Locate the cell with the specified text and output its [X, Y] center coordinate. 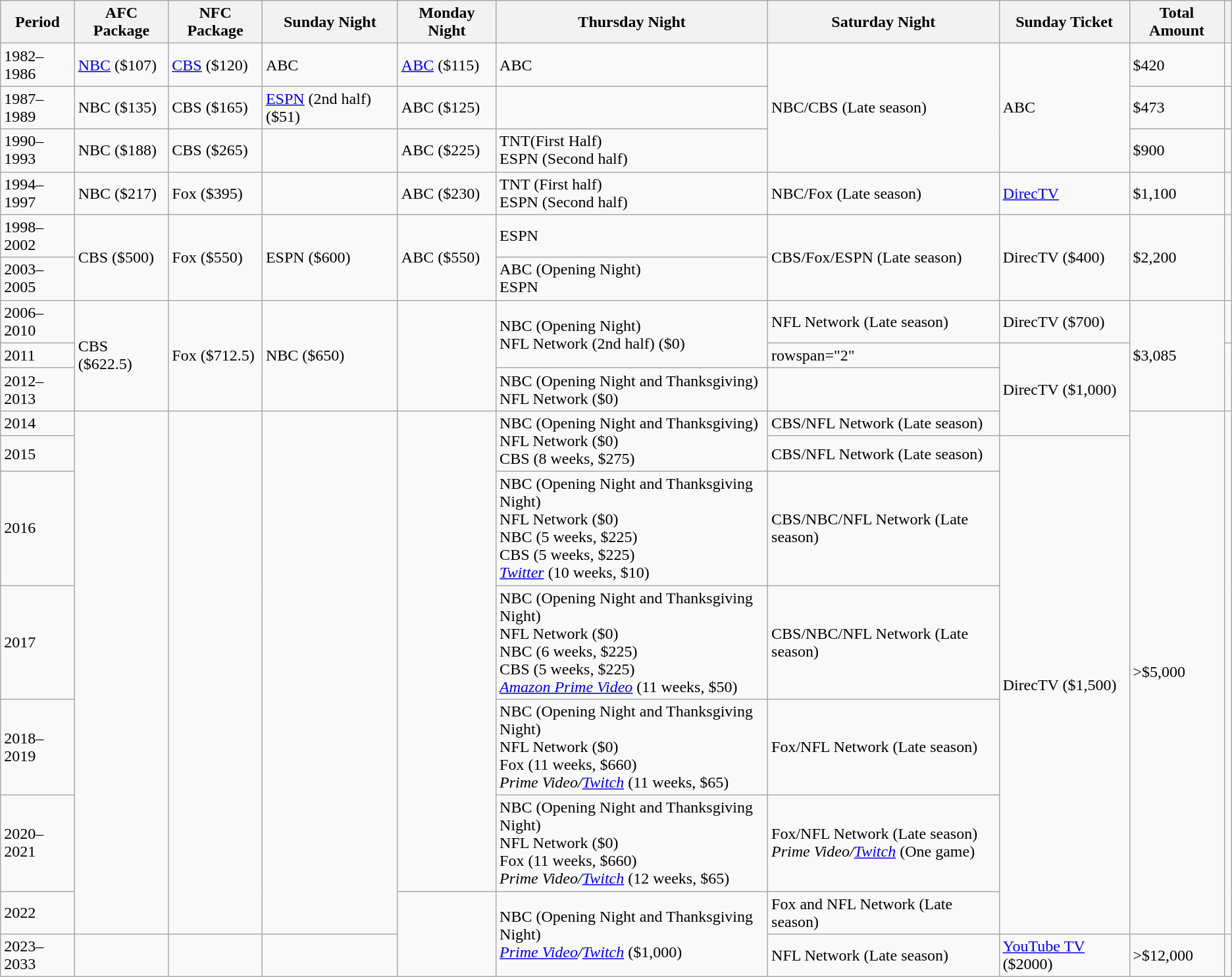
CBS ($265) [216, 150]
YouTube TV ($2000) [1064, 955]
AFC Package [121, 22]
1998–2002 [38, 236]
2020–2021 [38, 843]
2016 [38, 528]
$1,100 [1177, 193]
NBC ($107) [121, 64]
NBC ($135) [121, 108]
NFC Package [216, 22]
2017 [38, 642]
NBC (Opening Night and Thanksgiving)NFL Network ($0)CBS (8 weeks, $275) [632, 441]
$420 [1177, 64]
2015 [38, 453]
Fox and NFL Network (Late season) [884, 913]
Period [38, 22]
$900 [1177, 150]
>$5,000 [1177, 672]
NBC ($217) [121, 193]
Fox ($395) [216, 193]
Total Amount [1177, 22]
ABC ($115) [446, 64]
DirecTV ($1,000) [1064, 389]
2011 [38, 355]
$473 [1177, 108]
CBS ($165) [216, 108]
Sunday Ticket [1064, 22]
Fox/NFL Network (Late season) [884, 747]
DirecTV ($1,500) [1064, 684]
DirecTV ($400) [1064, 257]
1994–1997 [38, 193]
$2,200 [1177, 257]
NBC (Opening Night and Thanksgiving Night)NFL Network ($0)NBC (6 weeks, $225)CBS (5 weeks, $225)Amazon Prime Video (11 weeks, $50) [632, 642]
rowspan="2" [884, 355]
Fox/NFL Network (Late season)Prime Video/Twitch (One game) [884, 843]
ESPN [632, 236]
2014 [38, 423]
DirecTV ($700) [1064, 321]
CBS ($500) [121, 257]
2012–2013 [38, 389]
ABC ($225) [446, 150]
Fox ($712.5) [216, 355]
CBS ($622.5) [121, 355]
DirecTV [1064, 193]
ABC ($550) [446, 257]
2023–2033 [38, 955]
ESPN (2nd half) ($51) [330, 108]
NBC (Opening Night and Thanksgiving Night)NFL Network ($0)Fox (11 weeks, $660)Prime Video/Twitch (12 weeks, $65) [632, 843]
Fox ($550) [216, 257]
1987–1989 [38, 108]
2018–2019 [38, 747]
ABC ($125) [446, 108]
Thursday Night [632, 22]
$3,085 [1177, 355]
1982–1986 [38, 64]
ABC ($230) [446, 193]
Sunday Night [330, 22]
1990–1993 [38, 150]
ABC (Opening Night)ESPN [632, 279]
2003–2005 [38, 279]
NBC (Opening Night and Thanksgiving Night)NFL Network ($0)Fox (11 weeks, $660)Prime Video/Twitch (11 weeks, $65) [632, 747]
>$12,000 [1177, 955]
NBC (Opening Night and Thanksgiving)NFL Network ($0) [632, 389]
ESPN ($600) [330, 257]
NBC (Opening Night)NFL Network (2nd half) ($0) [632, 334]
2006–2010 [38, 321]
NBC (Opening Night and Thanksgiving Night)Prime Video/Twitch ($1,000) [632, 934]
TNT(First Half)ESPN (Second half) [632, 150]
NBC ($188) [121, 150]
CBS ($120) [216, 64]
NBC/CBS (Late season) [884, 108]
TNT (First half)ESPN (Second half) [632, 193]
Saturday Night [884, 22]
CBS/Fox/ESPN (Late season) [884, 257]
2022 [38, 913]
Monday Night [446, 22]
NBC (Opening Night and Thanksgiving Night)NFL Network ($0)NBC (5 weeks, $225)CBS (5 weeks, $225)Twitter (10 weeks, $10) [632, 528]
NBC ($650) [330, 355]
NBC/Fox (Late season) [884, 193]
